Detect which cell encompasses the target text, then output its [X, Y] center coordinate. 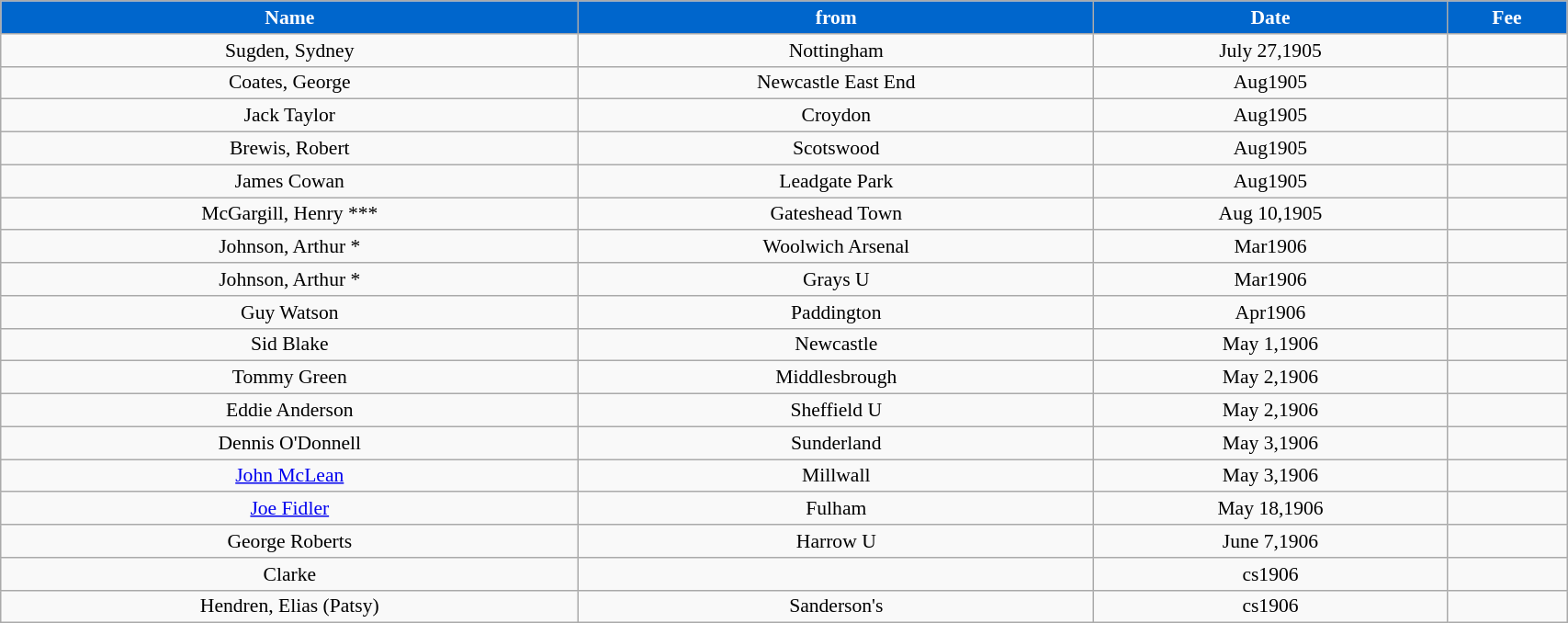
May 1,1906 [1270, 345]
McGargill, Henry *** [290, 214]
Leadgate Park [836, 181]
Scotswood [836, 149]
Newcastle East End [836, 83]
Coates, George [290, 83]
Name [290, 17]
Guy Watson [290, 312]
June 7,1906 [1270, 541]
from [836, 17]
Nottingham [836, 51]
Date [1270, 17]
Sid Blake [290, 345]
Grays U [836, 279]
Apr1906 [1270, 312]
John McLean [290, 476]
Paddington [836, 312]
Harrow U [836, 541]
Woolwich Arsenal [836, 247]
Sugden, Sydney [290, 51]
James Cowan [290, 181]
Gateshead Town [836, 214]
Tommy Green [290, 378]
George Roberts [290, 541]
Sanderson's [836, 606]
Sheffield U [836, 411]
Middlesbrough [836, 378]
Aug 10,1905 [1270, 214]
Sunderland [836, 443]
Dennis O'Donnell [290, 443]
Joe Fidler [290, 509]
Croydon [836, 116]
Clarke [290, 574]
May 18,1906 [1270, 509]
Millwall [836, 476]
July 27,1905 [1270, 51]
Jack Taylor [290, 116]
Hendren, Elias (Patsy) [290, 606]
Fee [1506, 17]
Eddie Anderson [290, 411]
Brewis, Robert [290, 149]
Fulham [836, 509]
Newcastle [836, 345]
